Return the (X, Y) coordinate for the center point of the cell that contains the specified text.  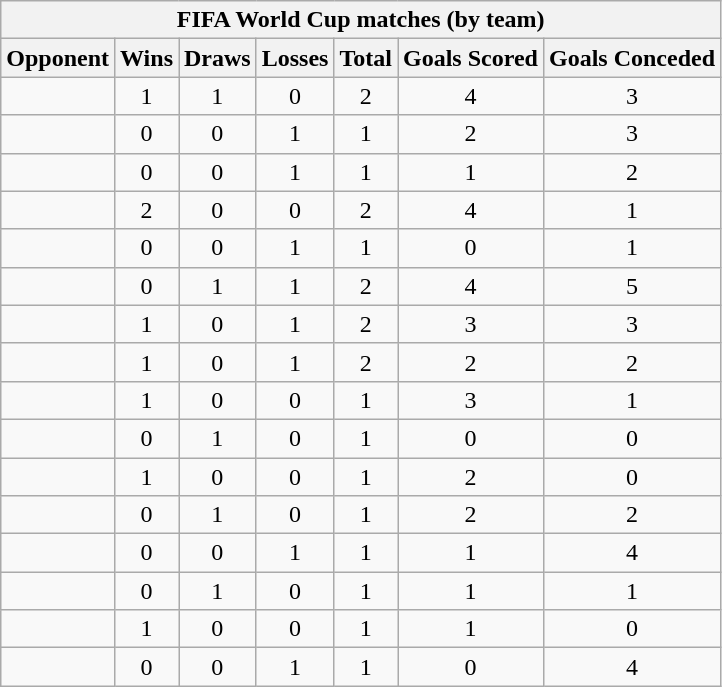
FIFA World Cup matches (by team) (361, 20)
Opponent (58, 58)
Goals Scored (471, 58)
Draws (217, 58)
5 (632, 286)
Goals Conceded (632, 58)
Losses (295, 58)
Wins (147, 58)
Total (366, 58)
